Locate the cell with the specified text and output its (x, y) center coordinate. 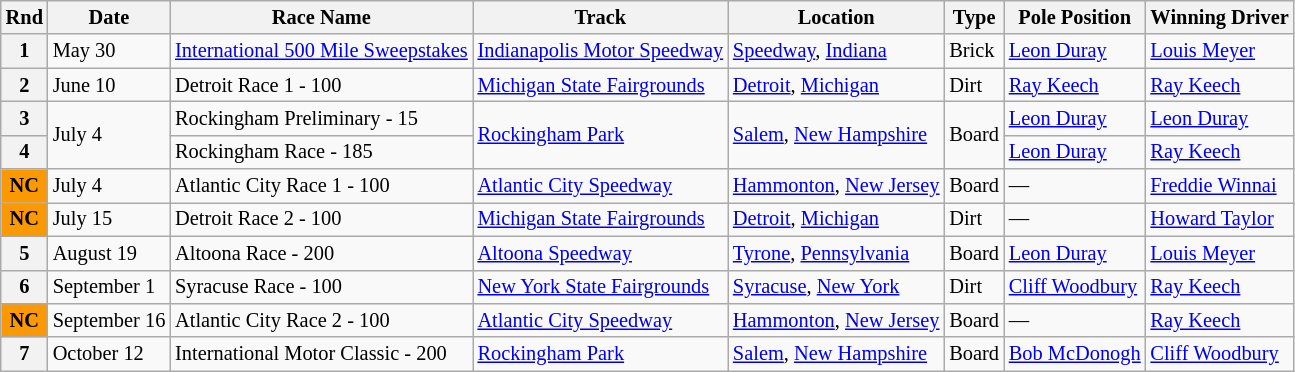
Syracuse, New York (836, 287)
Howard Taylor (1220, 219)
Altoona Speedway (600, 253)
Atlantic City Race 1 - 100 (321, 186)
Rnd (24, 17)
International 500 Mile Sweepstakes (321, 51)
5 (24, 253)
Speedway, Indiana (836, 51)
May 30 (109, 51)
Detroit Race 2 - 100 (321, 219)
1 (24, 51)
August 19 (109, 253)
Bob McDonogh (1075, 354)
3 (24, 118)
Race Name (321, 17)
Location (836, 17)
June 10 (109, 85)
Date (109, 17)
4 (24, 152)
6 (24, 287)
7 (24, 354)
July 15 (109, 219)
Syracuse Race - 100 (321, 287)
October 12 (109, 354)
Freddie Winnai (1220, 186)
Atlantic City Race 2 - 100 (321, 320)
September 1 (109, 287)
Rockingham Race - 185 (321, 152)
Altoona Race - 200 (321, 253)
New York State Fairgrounds (600, 287)
Track (600, 17)
Indianapolis Motor Speedway (600, 51)
Detroit Race 1 - 100 (321, 85)
Type (974, 17)
Tyrone, Pennsylvania (836, 253)
September 16 (109, 320)
Winning Driver (1220, 17)
Pole Position (1075, 17)
Rockingham Preliminary - 15 (321, 118)
2 (24, 85)
Brick (974, 51)
International Motor Classic - 200 (321, 354)
